Identify which cell holds the provided text, then report its [X, Y] central coordinate. 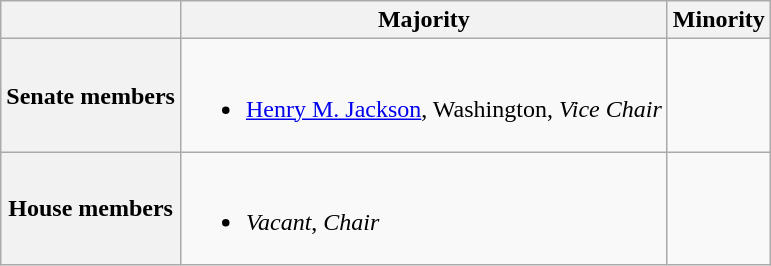
Minority [718, 20]
Senate members [91, 96]
Henry M. Jackson, Washington, Vice Chair [424, 96]
Majority [424, 20]
Vacant, Chair [424, 208]
House members [91, 208]
